Determine the (X, Y) coordinate at the center of the cell enclosing the given text.  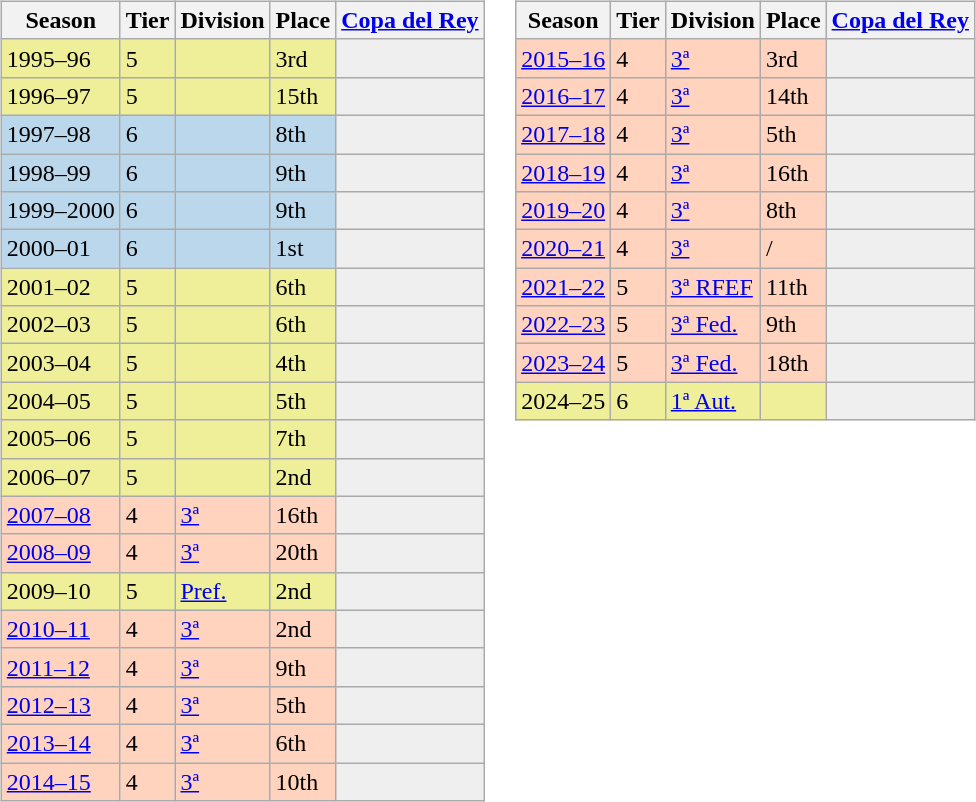
2016–17 (564, 96)
2007–08 (60, 515)
2021–22 (564, 287)
14th (793, 96)
2022–23 (564, 325)
2000–01 (60, 249)
2008–09 (60, 553)
2020–21 (564, 249)
2023–24 (564, 363)
1st (303, 249)
2009–10 (60, 591)
11th (793, 287)
2012–13 (60, 705)
2013–14 (60, 743)
2010–11 (60, 629)
2006–07 (60, 477)
20th (303, 553)
1ª Aut. (712, 401)
10th (303, 781)
/ (793, 249)
1997–98 (60, 134)
1998–99 (60, 173)
2014–15 (60, 781)
2011–12 (60, 667)
15th (303, 96)
1995–96 (60, 58)
2004–05 (60, 401)
2005–06 (60, 439)
2015–16 (564, 58)
2017–18 (564, 134)
1999–2000 (60, 211)
2003–04 (60, 363)
4th (303, 363)
2001–02 (60, 287)
Pref. (222, 591)
3ª RFEF (712, 287)
1996–97 (60, 96)
2019–20 (564, 211)
2018–19 (564, 173)
7th (303, 439)
2002–03 (60, 325)
2024–25 (564, 401)
18th (793, 363)
